Return the [X, Y] coordinate for the center point of the cell that contains the specified text.  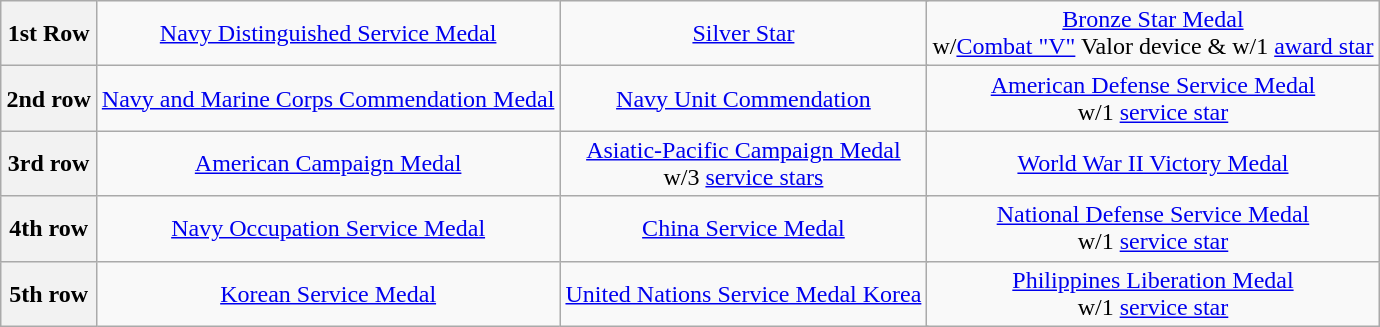
Bronze Star Medalw/Combat "V" Valor device & w/1 award star [1153, 34]
Philippines Liberation Medalw/1 service star [1153, 294]
5th row [48, 294]
United Nations Service Medal Korea [744, 294]
Asiatic-Pacific Campaign Medalw/3 service stars [744, 164]
Silver Star [744, 34]
1st Row [48, 34]
4th row [48, 228]
Navy Unit Commendation [744, 98]
World War II Victory Medal [1153, 164]
American Defense Service Medalw/1 service star [1153, 98]
Korean Service Medal [328, 294]
American Campaign Medal [328, 164]
Navy Occupation Service Medal [328, 228]
2nd row [48, 98]
3rd row [48, 164]
National Defense Service Medalw/1 service star [1153, 228]
Navy Distinguished Service Medal [328, 34]
Navy and Marine Corps Commendation Medal [328, 98]
China Service Medal [744, 228]
